From the cell containing the given text, extract its center point as [X, Y] coordinate. 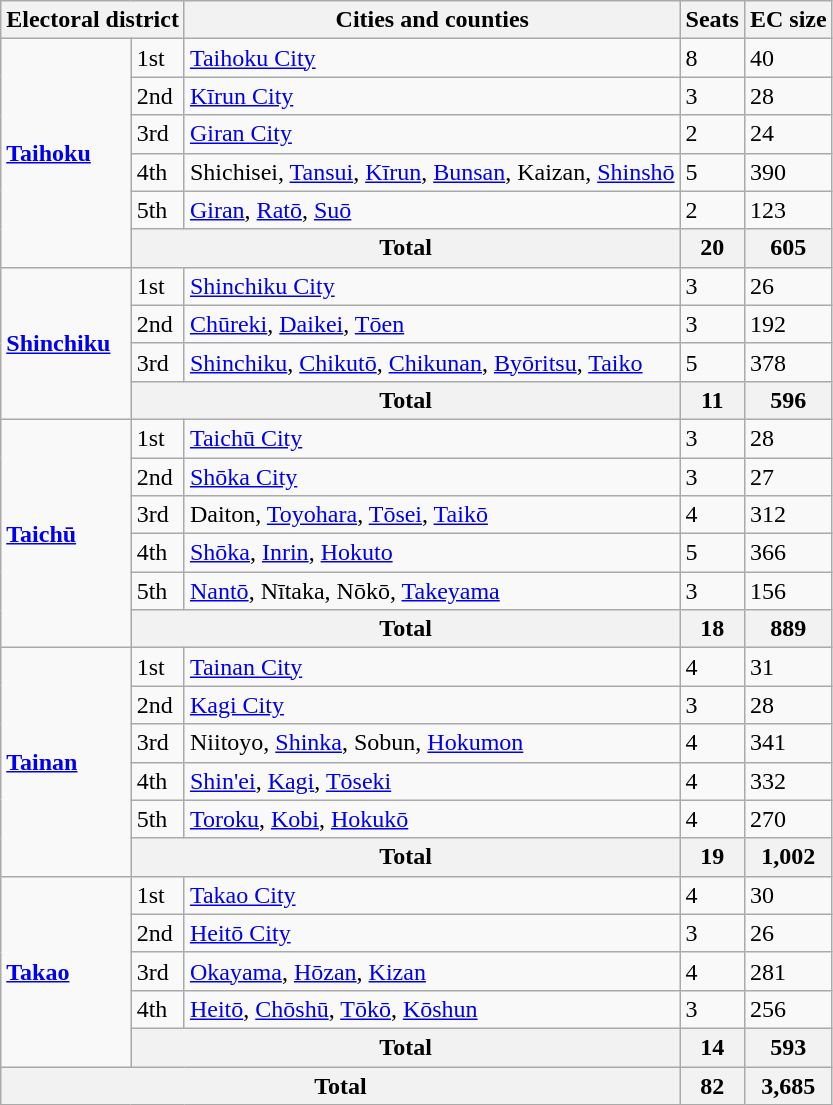
312 [788, 515]
18 [712, 629]
192 [788, 324]
Seats [712, 20]
332 [788, 781]
Heitō, Chōshū, Tōkō, Kōshun [432, 1009]
Cities and counties [432, 20]
Shinchiku [66, 343]
889 [788, 629]
341 [788, 743]
31 [788, 667]
1,002 [788, 857]
Shichisei, Tansui, Kīrun, Bunsan, Kaizan, Shinshō [432, 172]
Niitoyo, Shinka, Sobun, Hokumon [432, 743]
11 [712, 400]
Shōka City [432, 477]
Okayama, Hōzan, Kizan [432, 971]
14 [712, 1047]
156 [788, 591]
40 [788, 58]
378 [788, 362]
Shin'ei, Kagi, Tōseki [432, 781]
Electoral district [93, 20]
EC size [788, 20]
Taihoku City [432, 58]
605 [788, 248]
Takao [66, 971]
Kagi City [432, 705]
Takao City [432, 895]
Taihoku [66, 153]
Shinchiku City [432, 286]
Shinchiku, Chikutō, Chikunan, Byōritsu, Taiko [432, 362]
Toroku, Kobi, Hokukō [432, 819]
82 [712, 1085]
Taichū [66, 533]
3,685 [788, 1085]
Kīrun City [432, 96]
27 [788, 477]
Chūreki, Daikei, Tōen [432, 324]
Tainan [66, 762]
19 [712, 857]
8 [712, 58]
Heitō City [432, 933]
Giran, Ratō, Suō [432, 210]
Shōka, Inrin, Hokuto [432, 553]
Tainan City [432, 667]
30 [788, 895]
270 [788, 819]
596 [788, 400]
390 [788, 172]
Nantō, Nītaka, Nōkō, Takeyama [432, 591]
20 [712, 248]
123 [788, 210]
Taichū City [432, 438]
Giran City [432, 134]
Daiton, Toyohara, Tōsei, Taikō [432, 515]
24 [788, 134]
281 [788, 971]
366 [788, 553]
256 [788, 1009]
593 [788, 1047]
